Scan for the cell matching the given text and deliver its (X, Y) coordinate at center. 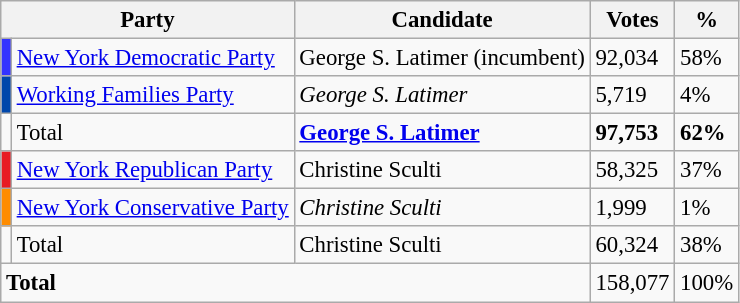
58% (707, 58)
92,034 (632, 58)
60,324 (632, 245)
New York Conservative Party (152, 208)
Candidate (442, 20)
62% (707, 133)
New York Republican Party (152, 170)
Party (148, 20)
4% (707, 95)
George S. Latimer (incumbent) (442, 58)
Working Families Party (152, 95)
5,719 (632, 95)
97,753 (632, 133)
158,077 (632, 283)
37% (707, 170)
1% (707, 208)
100% (707, 283)
New York Democratic Party (152, 58)
58,325 (632, 170)
Votes (632, 20)
1,999 (632, 208)
38% (707, 245)
% (707, 20)
